Capture the cell that displays the provided text and extract its (x, y) central coordinate. 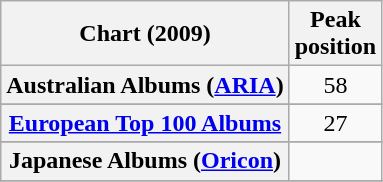
Peakposition (335, 34)
Australian Albums (ARIA) (145, 85)
European Top 100 Albums (145, 123)
Japanese Albums (Oricon) (145, 161)
Chart (2009) (145, 34)
27 (335, 123)
58 (335, 85)
